For the text-containing cell, return its midpoint in [x, y] coordinate format. 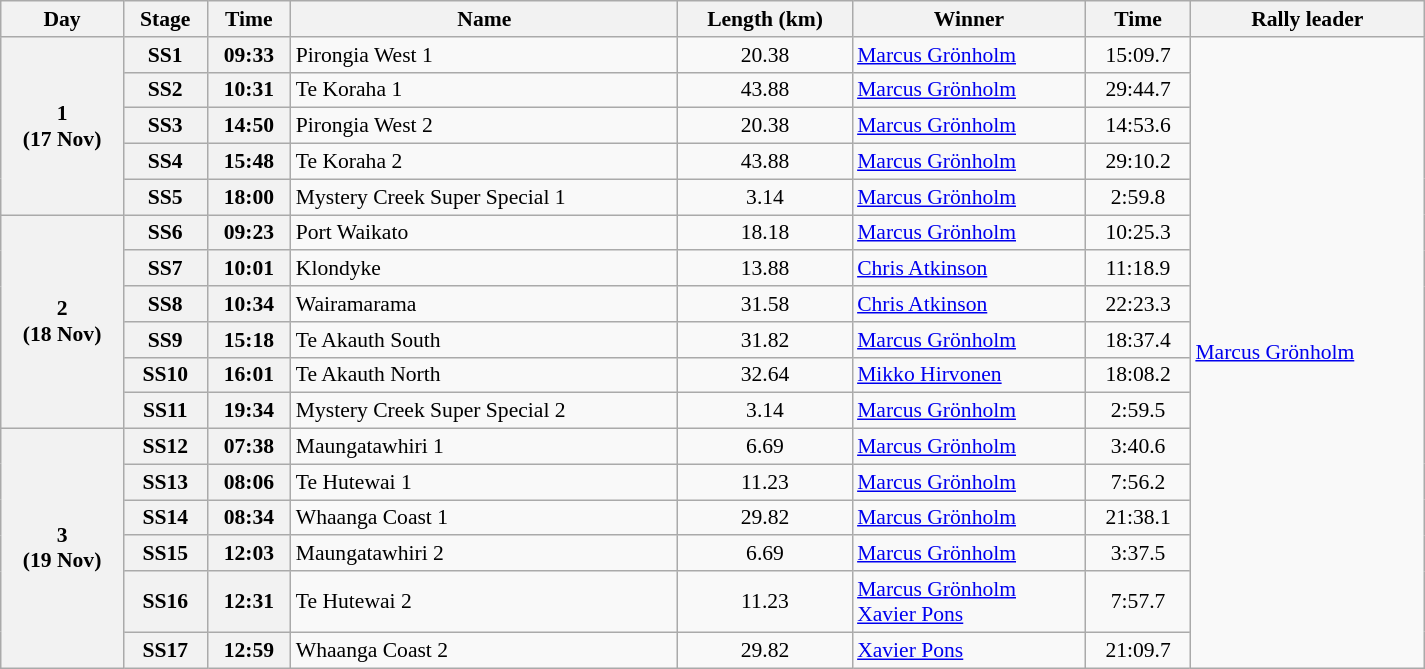
Maungatawhiri 1 [484, 447]
12:03 [249, 554]
SS6 [165, 233]
15:48 [249, 162]
Marcus Grönholm Xavier Pons [969, 602]
2:59.8 [1138, 197]
12:59 [249, 650]
3:40.6 [1138, 447]
SS5 [165, 197]
Rally leader [1307, 19]
SS1 [165, 55]
Port Waikato [484, 233]
SS17 [165, 650]
09:23 [249, 233]
10:31 [249, 90]
22:23.3 [1138, 304]
Mystery Creek Super Special 1 [484, 197]
21:09.7 [1138, 650]
07:38 [249, 447]
3(19 Nov) [62, 548]
Te Koraha 1 [484, 90]
18:37.4 [1138, 340]
Wairamarama [484, 304]
31.58 [765, 304]
Te Hutewai 2 [484, 602]
Te Akauth North [484, 375]
Whaanga Coast 2 [484, 650]
SS7 [165, 269]
SS12 [165, 447]
Xavier Pons [969, 650]
1(17 Nov) [62, 126]
SS8 [165, 304]
32.64 [765, 375]
18:00 [249, 197]
16:01 [249, 375]
12:31 [249, 602]
Stage [165, 19]
29:44.7 [1138, 90]
Name [484, 19]
Day [62, 19]
18:08.2 [1138, 375]
11:18.9 [1138, 269]
Klondyke [484, 269]
Mystery Creek Super Special 2 [484, 411]
2(18 Nov) [62, 322]
10:25.3 [1138, 233]
Length (km) [765, 19]
Mikko Hirvonen [969, 375]
14:53.6 [1138, 126]
14:50 [249, 126]
Pirongia West 2 [484, 126]
08:34 [249, 518]
10:01 [249, 269]
SS4 [165, 162]
Te Akauth South [484, 340]
SS13 [165, 482]
Te Koraha 2 [484, 162]
SS11 [165, 411]
31.82 [765, 340]
10:34 [249, 304]
3:37.5 [1138, 554]
Te Hutewai 1 [484, 482]
SS9 [165, 340]
SS2 [165, 90]
7:57.7 [1138, 602]
Winner [969, 19]
15:09.7 [1138, 55]
SS3 [165, 126]
08:06 [249, 482]
Whaanga Coast 1 [484, 518]
SS14 [165, 518]
21:38.1 [1138, 518]
13.88 [765, 269]
2:59.5 [1138, 411]
15:18 [249, 340]
29:10.2 [1138, 162]
09:33 [249, 55]
Maungatawhiri 2 [484, 554]
SS15 [165, 554]
19:34 [249, 411]
Pirongia West 1 [484, 55]
SS16 [165, 602]
7:56.2 [1138, 482]
SS10 [165, 375]
18.18 [765, 233]
